Provide the [X, Y] coordinate of the cell's center where the given text is located.  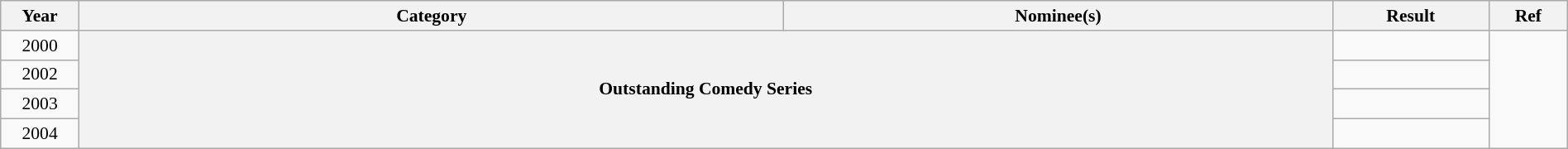
2004 [40, 134]
Result [1411, 16]
Ref [1528, 16]
2000 [40, 46]
Year [40, 16]
Outstanding Comedy Series [705, 89]
2003 [40, 104]
Category [432, 16]
2002 [40, 74]
Nominee(s) [1059, 16]
